Pinpoint the cell where the given text exists, returning its (X, Y) midpoint coordinate. 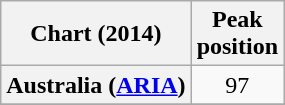
Peakposition (237, 34)
Chart (2014) (96, 34)
Australia (ARIA) (96, 85)
97 (237, 85)
